Locate the cell with the specified text and output its (X, Y) center coordinate. 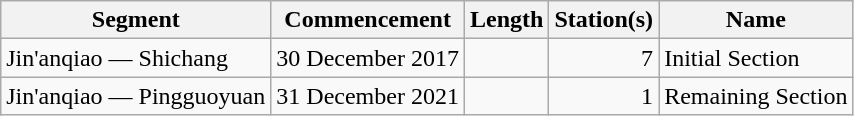
Segment (136, 20)
Initial Section (756, 58)
Station(s) (604, 20)
Name (756, 20)
Jin'anqiao — Shichang (136, 58)
Jin'anqiao — Pingguoyuan (136, 96)
31 December 2021 (368, 96)
30 December 2017 (368, 58)
7 (604, 58)
Length (506, 20)
1 (604, 96)
Commencement (368, 20)
Remaining Section (756, 96)
